Search for the cell housing the specified text and yield its (x, y) center coordinate. 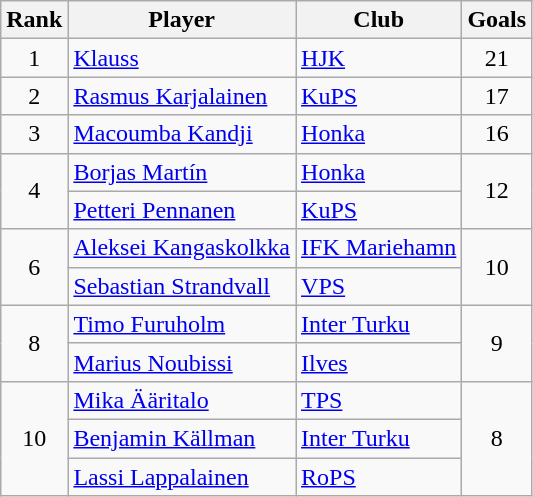
12 (497, 191)
Macoumba Kandji (182, 134)
2 (34, 96)
Petteri Pennanen (182, 210)
Ilves (379, 362)
Mika Ääritalo (182, 400)
Borjas Martín (182, 172)
Aleksei Kangaskolkka (182, 248)
4 (34, 191)
VPS (379, 286)
21 (497, 58)
17 (497, 96)
1 (34, 58)
Sebastian Strandvall (182, 286)
Timo Furuholm (182, 324)
9 (497, 343)
6 (34, 267)
Goals (497, 20)
IFK Mariehamn (379, 248)
Player (182, 20)
Rank (34, 20)
Marius Noubissi (182, 362)
16 (497, 134)
HJK (379, 58)
Klauss (182, 58)
RoPS (379, 477)
Club (379, 20)
Benjamin Källman (182, 438)
Lassi Lappalainen (182, 477)
Rasmus Karjalainen (182, 96)
3 (34, 134)
TPS (379, 400)
